Find where the given text appears and provide that cell's center as (X, Y) coordinate. 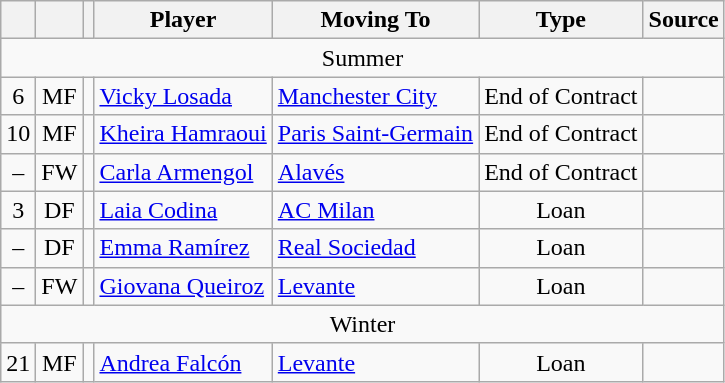
Source (684, 20)
Laia Codina (183, 210)
Giovana Queiroz (183, 286)
Real Sociedad (375, 248)
Player (183, 20)
Moving To (375, 20)
3 (18, 210)
6 (18, 96)
Manchester City (375, 96)
Type (561, 20)
Kheira Hamraoui (183, 134)
Andrea Falcón (183, 362)
Vicky Losada (183, 96)
10 (18, 134)
Summer (363, 58)
21 (18, 362)
Alavés (375, 172)
AC Milan (375, 210)
Winter (363, 324)
Emma Ramírez (183, 248)
Carla Armengol (183, 172)
Paris Saint-Germain (375, 134)
